Provide the [x, y] coordinate of the cell's center where the given text is located.  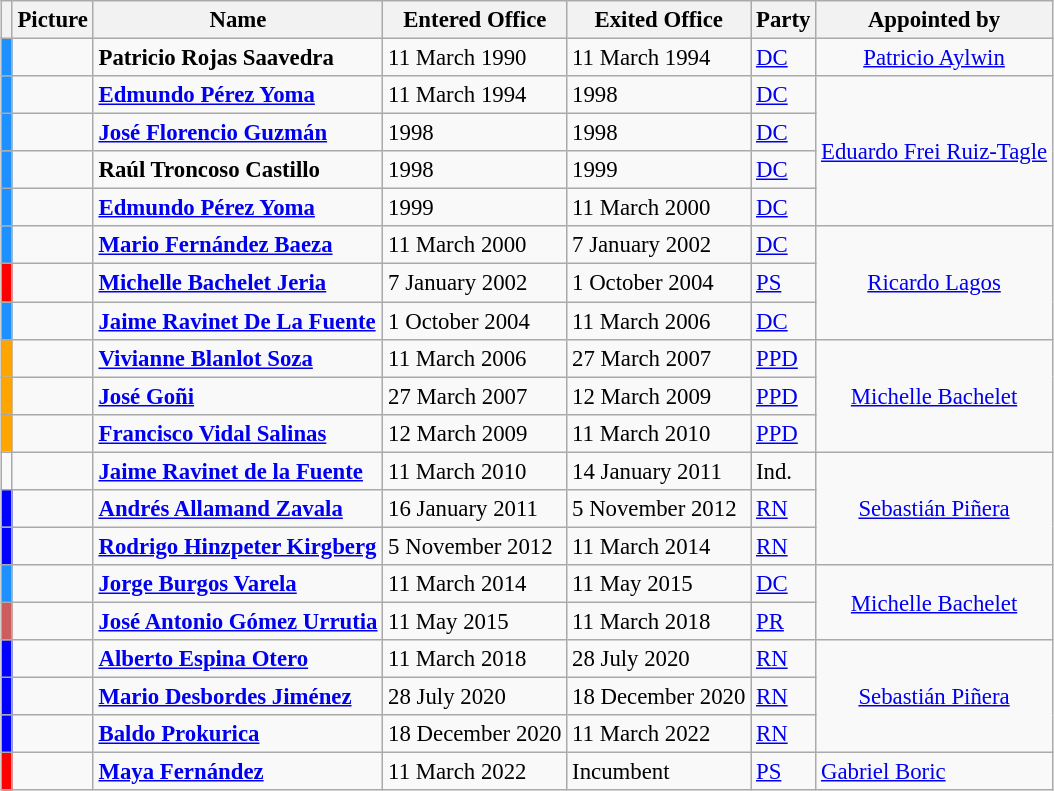
Exited Office [659, 20]
Gabriel Boric [934, 772]
Vivianne Blanlot Soza [238, 358]
Name [238, 20]
Mario Fernández Baeza [238, 245]
Rodrigo Hinzpeter Kirgberg [238, 546]
Ind. [784, 471]
José Florencio Guzmán [238, 133]
Maya Fernández [238, 772]
Jaime Ravinet de la Fuente [238, 471]
Baldo Prokurica [238, 734]
Appointed by [934, 20]
Ricardo Lagos [934, 282]
Raúl Troncoso Castillo [238, 170]
PR [784, 621]
Jorge Burgos Varela [238, 584]
Michelle Bachelet Jeria [238, 283]
Eduardo Frei Ruiz-Tagle [934, 151]
Mario Desbordes Jiménez [238, 697]
José Goñi [238, 396]
16 January 2011 [475, 509]
14 January 2011 [659, 471]
Party [784, 20]
Alberto Espina Otero [238, 659]
Incumbent [659, 772]
11 March 1990 [475, 58]
Francisco Vidal Salinas [238, 433]
Picture [52, 20]
Andrés Allamand Zavala [238, 509]
Jaime Ravinet De La Fuente [238, 321]
Entered Office [475, 20]
Patricio Rojas Saavedra [238, 58]
José Antonio Gómez Urrutia [238, 621]
Patricio Aylwin [934, 58]
